Provide the (x, y) coordinate of the cell's center where the given text is located.  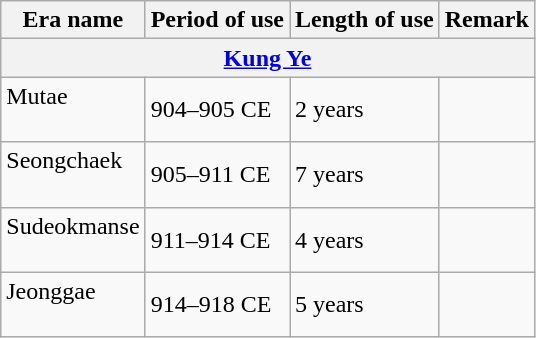
Length of use (365, 20)
2 years (365, 110)
Kung Ye (268, 58)
904–905 CE (217, 110)
Seongchaek (73, 174)
7 years (365, 174)
Era name (73, 20)
905–911 CE (217, 174)
Sudeokmanse (73, 240)
Mutae (73, 110)
Period of use (217, 20)
5 years (365, 304)
Remark (486, 20)
911–914 CE (217, 240)
4 years (365, 240)
Jeonggae (73, 304)
914–918 CE (217, 304)
